Capture the cell that displays the provided text and extract its (x, y) central coordinate. 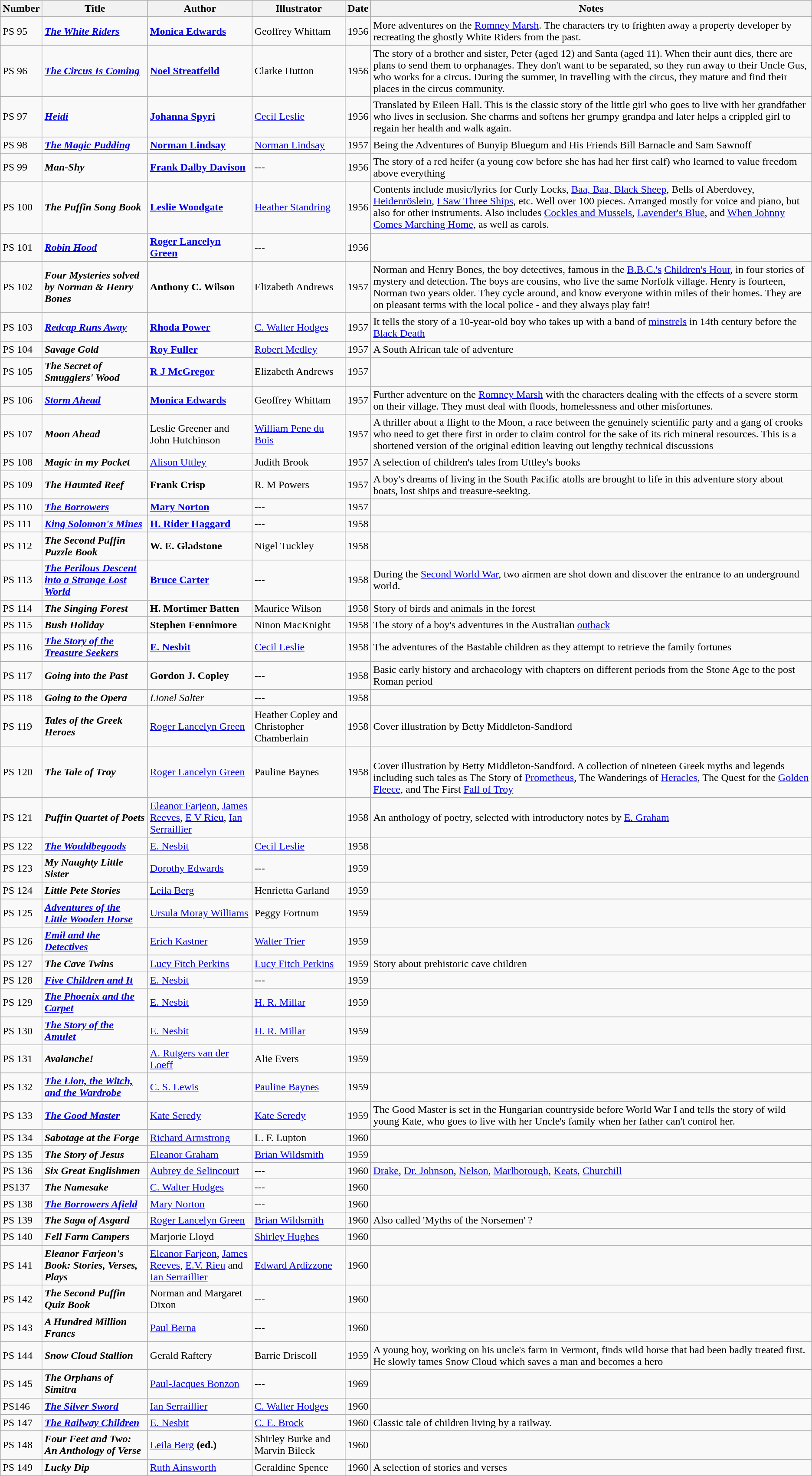
L. F. Lupton (298, 1138)
Leslie Greener and John Hutchinson (200, 434)
Shirley Burke and Marvin Bileck (298, 1445)
Eleanor Farjeon, James Reeves, E V Rieu, Ian Serraillier (200, 817)
Cover illustration by Betty Middleton-Sandford (591, 726)
PS 105 (21, 371)
Number (21, 9)
Moon Ahead (95, 434)
Redcap Runs Away (95, 327)
PS 106 (21, 400)
Four Feet and Two: An Anthology of Verse (95, 1445)
The Borrowers Afield (95, 1204)
An anthology of poetry, selected with introductory notes by E. Graham (591, 817)
Six Great Englishmen (95, 1171)
PS 107 (21, 434)
Henrietta Garland (298, 891)
Sabotage at the Forge (95, 1138)
The adventures of the Bastable children as they attempt to retrieve the family fortunes (591, 647)
PS 101 (21, 247)
PS 125 (21, 913)
H. Rider Haggard (200, 524)
Heather Standring (298, 207)
The Wouldbegoods (95, 846)
Nigel Tuckley (298, 546)
Roy Fuller (200, 349)
The Saga of Asgard (95, 1220)
Tales of the Greek Heroes (95, 726)
Ursula Moray Williams (200, 913)
Adventures of the Little Wooden Horse (95, 913)
C. E. Brock (298, 1423)
PS 95 (21, 31)
PS 99 (21, 167)
Eleanor Farjeon, James Reeves, E.V. Rieu and Ian Serraillier (200, 1265)
A. Rutgers van der Loeff (200, 1059)
Alie Evers (298, 1059)
The Phoenix and the Carpet (95, 1002)
PS 98 (21, 145)
The Second Puffin Puzzle Book (95, 546)
The Railway Children (95, 1423)
Anthony C. Wilson (200, 287)
Marjorie Lloyd (200, 1237)
PS 133 (21, 1115)
The story of a red heifer (a young cow before she has had her first calf) who learned to value freedom above everything (591, 167)
PS 142 (21, 1299)
Heather Copley and Christopher Chamberlain (298, 726)
R. M Powers (298, 485)
PS 122 (21, 846)
Clarke Hutton (298, 71)
The Story of the Amulet (95, 1031)
PS137 (21, 1187)
PS 109 (21, 485)
PS 139 (21, 1220)
Leila Berg (200, 891)
A Hundred Million Francs (95, 1328)
Being the Adventures of Bunyip Bluegum and His Friends Bill Barnacle and Sam Sawnoff (591, 145)
Johanna Spyri (200, 117)
R J McGregor (200, 371)
A South African tale of adventure (591, 349)
Snow Cloud Stallion (95, 1355)
PS 136 (21, 1171)
Notes (591, 9)
King Solomon's Mines (95, 524)
PS 144 (21, 1355)
W. E. Gladstone (200, 546)
Basic early history and archaeology with chapters on different periods from the Stone Age to the post Roman period (591, 675)
During the Second World War, two airmen are shot down and discover the entrance to an underground world. (591, 580)
A selection of stories and verses (591, 1467)
A boy's dreams of living in the South Pacific atolls are brought to life in this adventure story about boats, lost ships and treasure-seeking. (591, 485)
Date (358, 9)
PS 127 (21, 964)
Savage Gold (95, 349)
Drake, Dr. Johnson, Nelson, Marlborough, Keats, Churchill (591, 1171)
PS 123 (21, 869)
PS146 (21, 1406)
PS 124 (21, 891)
PS 116 (21, 647)
The Haunted Reef (95, 485)
PS 134 (21, 1138)
PS 145 (21, 1384)
PS 120 (21, 771)
Walter Trier (298, 941)
Fell Farm Campers (95, 1237)
The Tale of Troy (95, 771)
Aubrey de Selincourt (200, 1171)
The Second Puffin Quiz Book (95, 1299)
PS 138 (21, 1204)
Geraldine Spence (298, 1467)
Ninon MacKnight (298, 625)
PS 110 (21, 507)
Bruce Carter (200, 580)
PS 102 (21, 287)
Going to the Opera (95, 698)
PS 112 (21, 546)
Lucky Dip (95, 1467)
PS 114 (21, 608)
PS 121 (21, 817)
Edward Ardizzone (298, 1265)
The White Riders (95, 31)
PS 143 (21, 1328)
Norman and Margaret Dixon (200, 1299)
My Naughty Little Sister (95, 869)
Robin Hood (95, 247)
Little Pete Stories (95, 891)
PS 113 (21, 580)
Bush Holiday (95, 625)
PS 149 (21, 1467)
PS 126 (21, 941)
Judith Brook (298, 462)
Going into the Past (95, 675)
Richard Armstrong (200, 1138)
Peggy Fortnum (298, 913)
The Orphans of Simitra (95, 1384)
PS 148 (21, 1445)
PS 119 (21, 726)
PS 141 (21, 1265)
C. S. Lewis (200, 1087)
Leila Berg (ed.) (200, 1445)
Avalanche! (95, 1059)
The Magic Pudding (95, 145)
Frank Dalby Davison (200, 167)
Story of birds and animals in the forest (591, 608)
Lionel Salter (200, 698)
It tells the story of a 10-year-old boy who takes up with a band of minstrels in 14th century before the Black Death (591, 327)
PS 96 (21, 71)
PS 118 (21, 698)
Frank Crisp (200, 485)
The Circus Is Coming (95, 71)
PS 103 (21, 327)
Dorothy Edwards (200, 869)
Author (200, 9)
PS 131 (21, 1059)
Magic in my Pocket (95, 462)
Storm Ahead (95, 400)
The Cave Twins (95, 964)
PS 108 (21, 462)
PS 117 (21, 675)
Maurice Wilson (298, 608)
Gordon J. Copley (200, 675)
Also called 'Myths of the Norsemen' ? (591, 1220)
Eleanor Farjeon's Book: Stories, Verses, Plays (95, 1265)
Title (95, 9)
The Puffin Song Book (95, 207)
Five Children and It (95, 980)
Eleanor Graham (200, 1154)
The Borrowers (95, 507)
Leslie Woodgate (200, 207)
The Lion, the Witch, and the Wardrobe (95, 1087)
H. Mortimer Batten (200, 608)
The story of a boy's adventures in the Australian outback (591, 625)
PS 135 (21, 1154)
PS 100 (21, 207)
Barrie Driscoll (298, 1355)
Ian Serraillier (200, 1406)
The Story of Jesus (95, 1154)
Shirley Hughes (298, 1237)
Gerald Raftery (200, 1355)
Puffin Quartet of Poets (95, 817)
A selection of children's tales from Uttley's books (591, 462)
The Story of the Treasure Seekers (95, 647)
Alison Uttley (200, 462)
The Namesake (95, 1187)
Emil and the Detectives (95, 941)
Classic tale of children living by a railway. (591, 1423)
PS 111 (21, 524)
PS 97 (21, 117)
PS 104 (21, 349)
Man-Shy (95, 167)
Paul-Jacques Bonzon (200, 1384)
Four Mysteries solved by Norman & Henry Bones (95, 287)
The Secret of Smugglers' Wood (95, 371)
PS 140 (21, 1237)
PS 132 (21, 1087)
The Singing Forest (95, 608)
1969 (358, 1384)
Illustrator (298, 9)
The Silver Sword (95, 1406)
Heidi (95, 117)
Rhoda Power (200, 327)
Robert Medley (298, 349)
William Pene du Bois (298, 434)
Paul Berna (200, 1328)
Noel Streatfeild (200, 71)
Erich Kastner (200, 941)
PS 147 (21, 1423)
PS 129 (21, 1002)
Stephen Fennimore (200, 625)
PS 130 (21, 1031)
More adventures on the Romney Marsh. The characters try to frighten away a property developer by recreating the ghostly White Riders from the past. (591, 31)
PS 115 (21, 625)
The Good Master (95, 1115)
Ruth Ainsworth (200, 1467)
Story about prehistoric cave children (591, 964)
PS 128 (21, 980)
The Perilous Descent into a Strange Lost World (95, 580)
